Identify which cell holds the provided text, then report its (x, y) central coordinate. 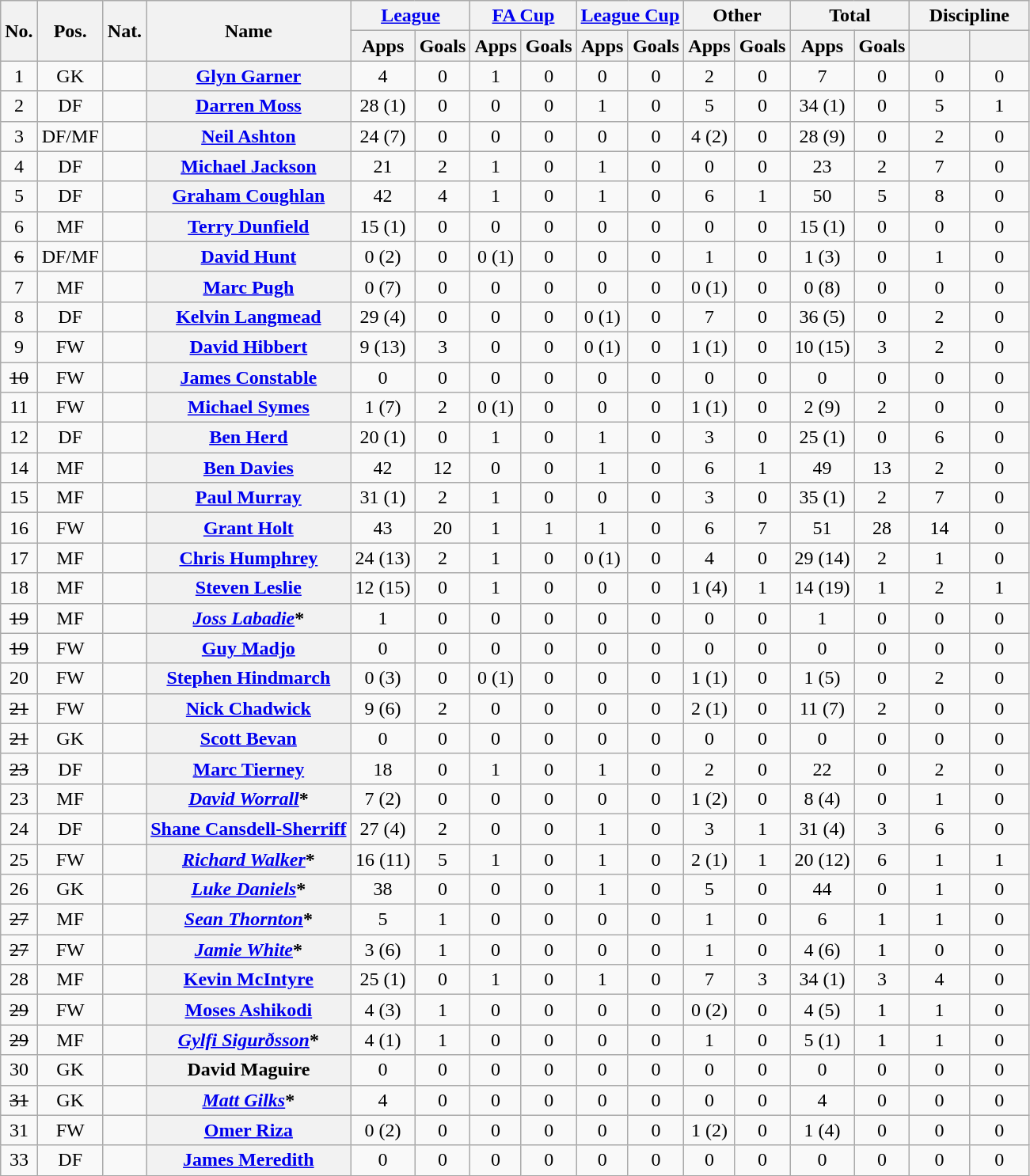
30 (19, 1070)
David Hibbert (249, 347)
1 (3) (822, 256)
Darren Moss (249, 106)
0 (7) (383, 286)
10 (15) (822, 347)
Matt Gilks* (249, 1100)
Neil Ashton (249, 136)
16 (11) (383, 859)
2 (9) (822, 408)
Kevin McIntyre (249, 980)
Luke Daniels* (249, 890)
James Constable (249, 377)
29 (14) (822, 558)
51 (822, 528)
17 (19, 558)
Discipline (969, 16)
9 (13) (383, 347)
Steven Leslie (249, 588)
24 (13) (383, 558)
Total (850, 16)
0 (8) (822, 286)
Marc Pugh (249, 286)
Grant Holt (249, 528)
4 (2) (709, 136)
20 (1) (383, 438)
Scott Bevan (249, 738)
Shane Cansdell-Sherriff (249, 829)
Nick Chadwick (249, 708)
Terry Dunfield (249, 226)
31 (1) (383, 498)
31 (4) (822, 829)
Ben Davies (249, 468)
28 (1) (383, 106)
David Worrall* (249, 799)
26 (19, 890)
15 (19, 498)
22 (822, 768)
4 (6) (822, 950)
50 (822, 196)
Jamie White* (249, 950)
3 (6) (383, 950)
14 (19) (822, 588)
Pos. (70, 31)
36 (5) (822, 317)
24 (19, 829)
35 (1) (822, 498)
Stephen Hindmarch (249, 678)
16 (19, 528)
8 (4) (822, 799)
9 (6) (383, 708)
Moses Ashikodi (249, 1010)
11 (7) (822, 708)
13 (882, 468)
FA Cup (523, 16)
24 (7) (383, 136)
33 (19, 1160)
49 (822, 468)
0 (3) (383, 678)
4 (5) (822, 1010)
James Meredith (249, 1160)
44 (822, 890)
Graham Coughlan (249, 196)
Nat. (124, 31)
43 (383, 528)
David Maguire (249, 1070)
Michael Symes (249, 408)
9 (19, 347)
27 (4) (383, 829)
Chris Humphrey (249, 558)
Gylfi Sigurðsson* (249, 1040)
12 (15) (383, 588)
11 (19, 408)
4 (1) (383, 1040)
4 (3) (383, 1010)
1 (5) (822, 678)
25 (19, 859)
No. (19, 31)
David Hunt (249, 256)
Richard Walker* (249, 859)
28 (9) (822, 136)
Kelvin Langmead (249, 317)
League (410, 16)
League Cup (630, 16)
Sean Thornton* (249, 920)
29 (4) (383, 317)
Glyn Garner (249, 76)
20 (12) (822, 859)
1 (7) (383, 408)
Other (737, 16)
10 (19, 377)
Omer Riza (249, 1130)
Marc Tierney (249, 768)
38 (383, 890)
5 (1) (822, 1040)
7 (2) (383, 799)
Michael Jackson (249, 166)
Paul Murray (249, 498)
Ben Herd (249, 438)
Guy Madjo (249, 648)
Name (249, 31)
Joss Labadie* (249, 618)
